Return the [X, Y] coordinate for the center point of the cell that contains the specified text.  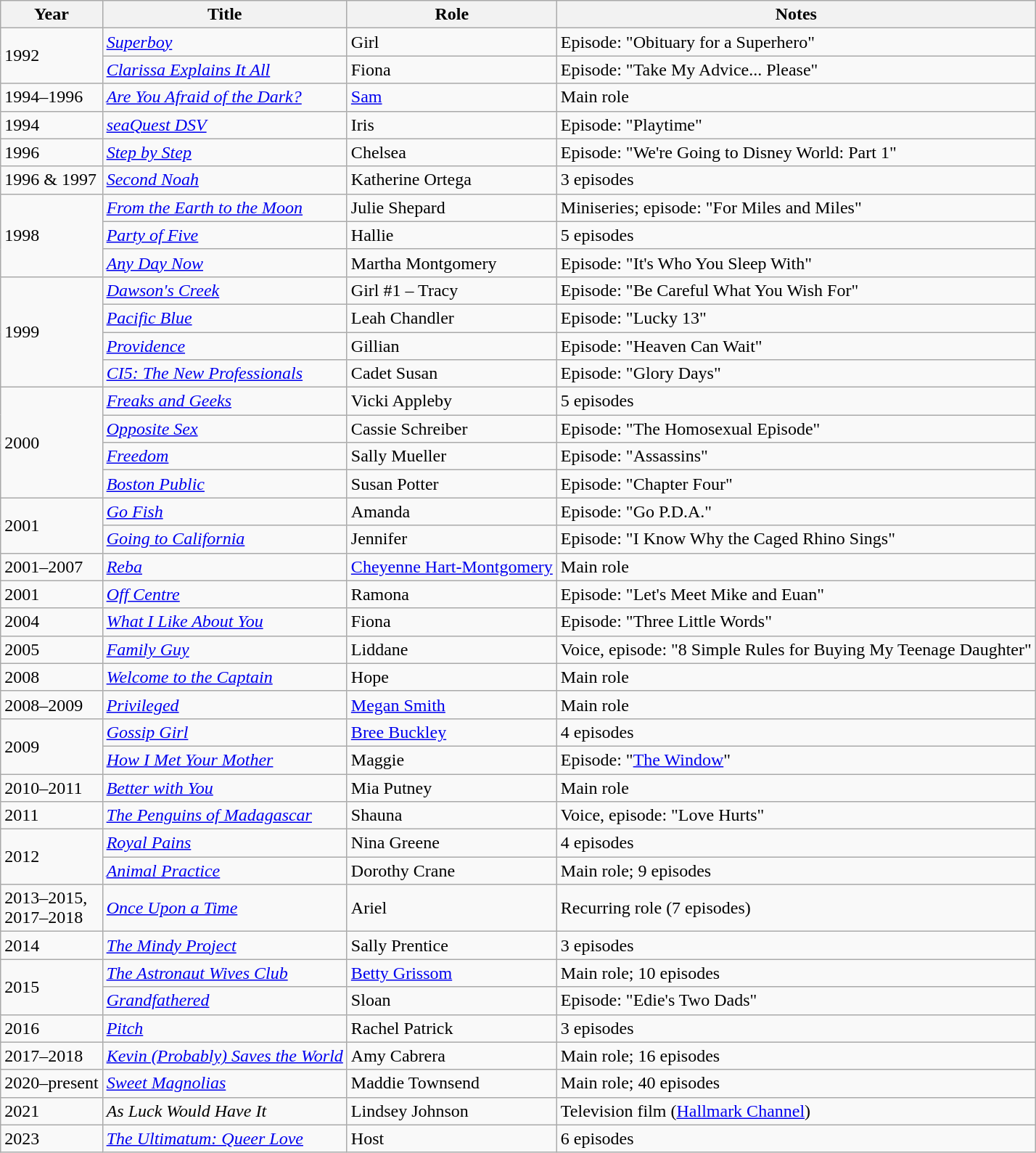
Animal Practice [225, 871]
2008–2009 [52, 705]
Ramona [451, 594]
Lindsey Johnson [451, 1111]
Episode: "Glory Days" [796, 374]
Cheyenne Hart-Montgomery [451, 567]
Episode: "Take My Advice... Please" [796, 70]
2009 [52, 746]
Jennifer [451, 539]
Main role; 10 episodes [796, 973]
Liddane [451, 649]
2016 [52, 1028]
The Astronaut Wives Club [225, 973]
Hope [451, 677]
2011 [52, 816]
Amanda [451, 512]
Iris [451, 125]
Grandfathered [225, 1001]
Betty Grissom [451, 973]
From the Earth to the Moon [225, 208]
Shauna [451, 816]
Superboy [225, 42]
2004 [52, 622]
Episode: "Be Careful What You Wish For" [796, 290]
Better with You [225, 787]
Step by Step [225, 152]
Episode: "Lucky 13" [796, 318]
Cadet Susan [451, 374]
Recurring role (7 episodes) [796, 908]
Clarissa Explains It All [225, 70]
Boston Public [225, 484]
Episode: "Three Little Words" [796, 622]
Television film (Hallmark Channel) [796, 1111]
Episode: "Obituary for a Superhero" [796, 42]
2020–present [52, 1083]
Episode: "We're Going to Disney World: Part 1" [796, 152]
Vicki Appleby [451, 401]
Nina Greene [451, 843]
Megan Smith [451, 705]
Episode: "Chapter Four" [796, 484]
1994 [52, 125]
Freaks and Geeks [225, 401]
Sloan [451, 1001]
2001–2007 [52, 567]
Episode: "The Window" [796, 760]
Katherine Ortega [451, 180]
Girl [451, 42]
Main role; 16 episodes [796, 1056]
Leah Chandler [451, 318]
The Mindy Project [225, 945]
Miniseries; episode: "For Miles and Miles" [796, 208]
Pitch [225, 1028]
Episode: "Heaven Can Wait" [796, 346]
Sally Prentice [451, 945]
Episode: "Playtime" [796, 125]
Opposite Sex [225, 429]
2008 [52, 677]
6 episodes [796, 1138]
Notes [796, 15]
Go Fish [225, 512]
Off Centre [225, 594]
Chelsea [451, 152]
Second Noah [225, 180]
Episode: "It's Who You Sleep With" [796, 263]
Ariel [451, 908]
The Ultimatum: Queer Love [225, 1138]
1999 [52, 332]
Main role; 9 episodes [796, 871]
2010–2011 [52, 787]
Rachel Patrick [451, 1028]
Susan Potter [451, 484]
Voice, episode: "8 Simple Rules for Buying My Teenage Daughter" [796, 649]
Reba [225, 567]
2017–2018 [52, 1056]
2013–2015,2017–2018 [52, 908]
Title [225, 15]
1994–1996 [52, 97]
What I Like About You [225, 622]
2005 [52, 649]
Family Guy [225, 649]
Amy Cabrera [451, 1056]
2000 [52, 443]
2012 [52, 857]
Martha Montgomery [451, 263]
Dorothy Crane [451, 871]
Bree Buckley [451, 732]
Julie Shepard [451, 208]
Dawson's Creek [225, 290]
Are You Afraid of the Dark? [225, 97]
Role [451, 15]
Maggie [451, 760]
Privileged [225, 705]
How I Met Your Mother [225, 760]
Episode: "The Homosexual Episode" [796, 429]
Host [451, 1138]
Going to California [225, 539]
The Penguins of Madagascar [225, 816]
seaQuest DSV [225, 125]
1992 [52, 56]
Main role; 40 episodes [796, 1083]
Any Day Now [225, 263]
Cassie Schreiber [451, 429]
2015 [52, 987]
Episode: "Edie's Two Dads" [796, 1001]
Kevin (Probably) Saves the World [225, 1056]
Gossip Girl [225, 732]
Episode: "Go P.D.A." [796, 512]
2014 [52, 945]
1998 [52, 235]
Girl #1 – Tracy [451, 290]
Party of Five [225, 235]
As Luck Would Have It [225, 1111]
Providence [225, 346]
Mia Putney [451, 787]
Pacific Blue [225, 318]
Voice, episode: "Love Hurts" [796, 816]
Welcome to the Captain [225, 677]
Royal Pains [225, 843]
Freedom [225, 456]
Gillian [451, 346]
Maddie Townsend [451, 1083]
CI5: The New Professionals [225, 374]
Sweet Magnolias [225, 1083]
2021 [52, 1111]
Hallie [451, 235]
Once Upon a Time [225, 908]
Episode: "Assassins" [796, 456]
2023 [52, 1138]
Episode: "I Know Why the Caged Rhino Sings" [796, 539]
1996 [52, 152]
Episode: "Let's Meet Mike and Euan" [796, 594]
Sam [451, 97]
1996 & 1997 [52, 180]
Sally Mueller [451, 456]
Year [52, 15]
